Detect which cell encompasses the target text, then output its (X, Y) center coordinate. 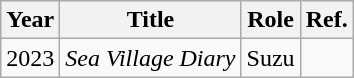
Role (270, 20)
Ref. (326, 20)
Suzu (270, 58)
Title (150, 20)
2023 (30, 58)
Sea Village Diary (150, 58)
Year (30, 20)
